Output the (X, Y) coordinate of the center of the cell containing the given text.  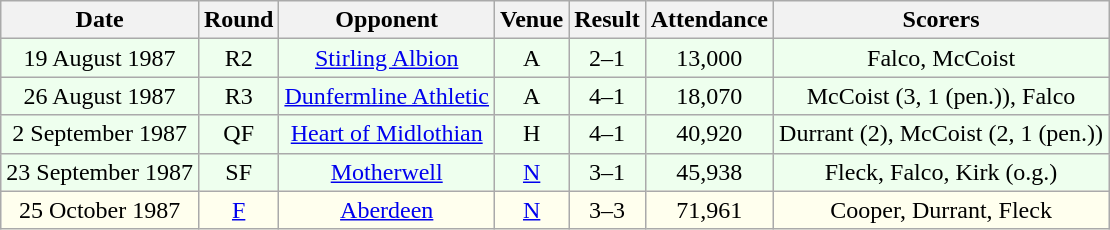
3–3 (607, 210)
QF (238, 134)
McCoist (3, 1 (pen.)), Falco (942, 96)
40,920 (709, 134)
23 September 1987 (100, 172)
2 September 1987 (100, 134)
Result (607, 20)
Date (100, 20)
Opponent (387, 20)
26 August 1987 (100, 96)
2–1 (607, 58)
H (532, 134)
Aberdeen (387, 210)
Falco, McCoist (942, 58)
SF (238, 172)
18,070 (709, 96)
Durrant (2), McCoist (2, 1 (pen.)) (942, 134)
Attendance (709, 20)
3–1 (607, 172)
R2 (238, 58)
25 October 1987 (100, 210)
Motherwell (387, 172)
13,000 (709, 58)
Stirling Albion (387, 58)
Cooper, Durrant, Fleck (942, 210)
Round (238, 20)
Venue (532, 20)
Dunfermline Athletic (387, 96)
Fleck, Falco, Kirk (o.g.) (942, 172)
Scorers (942, 20)
F (238, 210)
19 August 1987 (100, 58)
45,938 (709, 172)
71,961 (709, 210)
Heart of Midlothian (387, 134)
R3 (238, 96)
